Pinpoint the cell where the given text exists, returning its [X, Y] midpoint coordinate. 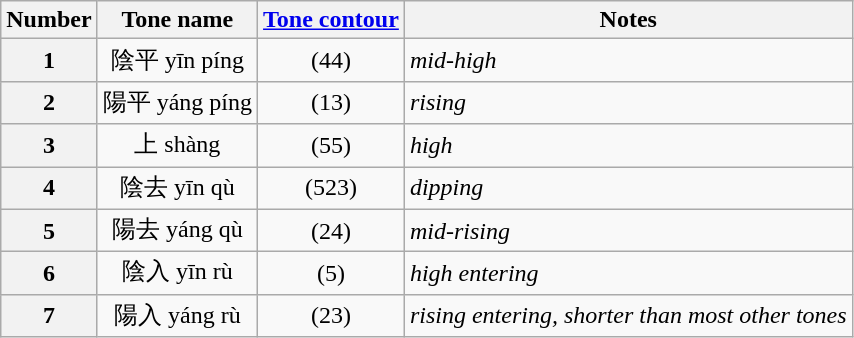
2 [49, 102]
Number [49, 20]
陰平 yīn píng [177, 60]
陰入 yīn rù [177, 274]
Notes [628, 20]
dipping [628, 188]
陽入 yáng rù [177, 316]
rising [628, 102]
Tone name [177, 20]
mid-rising [628, 230]
Tone contour [332, 20]
rising entering, shorter than most other tones [628, 316]
(13) [332, 102]
(24) [332, 230]
mid-high [628, 60]
7 [49, 316]
陽去 yáng qù [177, 230]
high entering [628, 274]
陽平 yáng píng [177, 102]
(23) [332, 316]
(55) [332, 146]
上 shàng [177, 146]
high [628, 146]
(44) [332, 60]
(523) [332, 188]
3 [49, 146]
(5) [332, 274]
4 [49, 188]
陰去 yīn qù [177, 188]
6 [49, 274]
1 [49, 60]
5 [49, 230]
